From the cell containing the given text, extract its center point as [X, Y] coordinate. 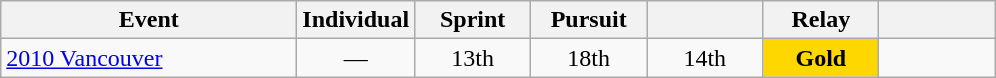
2010 Vancouver [149, 58]
Relay [821, 20]
— [356, 58]
Gold [821, 58]
Individual [356, 20]
13th [473, 58]
Sprint [473, 20]
Event [149, 20]
14th [705, 58]
Pursuit [589, 20]
18th [589, 58]
